Return the [X, Y] coordinate for the center point of the cell that contains the specified text.  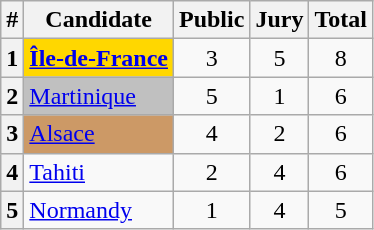
Normandy [99, 210]
Jury [280, 20]
Tahiti [99, 172]
8 [341, 58]
Alsace [99, 134]
Public [211, 20]
# [12, 20]
Total [341, 20]
Île-de-France [99, 58]
Martinique [99, 96]
Candidate [99, 20]
